Output the (X, Y) coordinate of the center of the cell containing the given text.  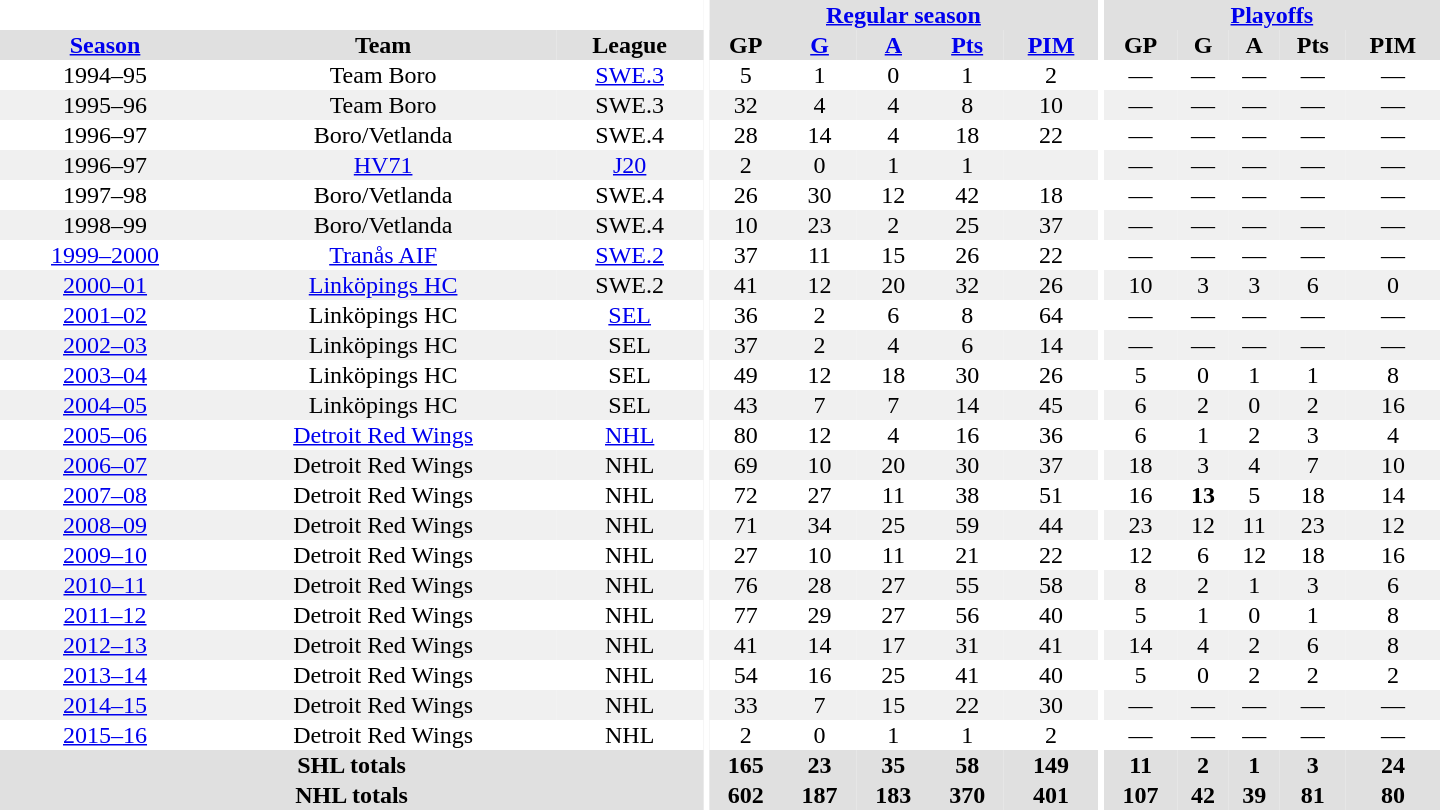
2013–14 (105, 675)
165 (746, 765)
2012–13 (105, 645)
2008–09 (105, 525)
2010–11 (105, 585)
2004–05 (105, 405)
1995–96 (105, 105)
Regular season (904, 15)
33 (746, 705)
51 (1051, 495)
2002–03 (105, 345)
56 (967, 615)
602 (746, 795)
49 (746, 375)
HV71 (383, 165)
2003–04 (105, 375)
77 (746, 615)
2005–06 (105, 435)
76 (746, 585)
107 (1141, 795)
55 (967, 585)
NHL totals (352, 795)
35 (893, 765)
43 (746, 405)
League (630, 45)
Playoffs (1272, 15)
21 (967, 555)
187 (820, 795)
31 (967, 645)
2007–08 (105, 495)
38 (967, 495)
Season (105, 45)
44 (1051, 525)
69 (746, 465)
2009–10 (105, 555)
71 (746, 525)
401 (1051, 795)
2011–12 (105, 615)
54 (746, 675)
2000–01 (105, 285)
2015–16 (105, 735)
2001–02 (105, 315)
1994–95 (105, 75)
370 (967, 795)
2006–07 (105, 465)
81 (1313, 795)
2014–15 (105, 705)
45 (1051, 405)
Tranås AIF (383, 255)
24 (1393, 765)
183 (893, 795)
1998–99 (105, 225)
149 (1051, 765)
1997–98 (105, 195)
1999–2000 (105, 255)
J20 (630, 165)
13 (1204, 495)
Team (383, 45)
SHL totals (352, 765)
59 (967, 525)
72 (746, 495)
34 (820, 525)
39 (1254, 795)
17 (893, 645)
64 (1051, 315)
29 (820, 615)
